Search for the cell housing the specified text and yield its (x, y) center coordinate. 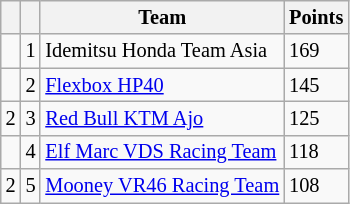
118 (316, 152)
Mooney VR46 Racing Team (162, 186)
4 (31, 152)
1 (31, 51)
Idemitsu Honda Team Asia (162, 51)
169 (316, 51)
108 (316, 186)
Flexbox HP40 (162, 85)
Red Bull KTM Ajo (162, 118)
5 (31, 186)
3 (31, 118)
125 (316, 118)
Points (316, 17)
145 (316, 85)
Team (162, 17)
Elf Marc VDS Racing Team (162, 152)
